Provide the [x, y] coordinate of the cell's center where the given text is located.  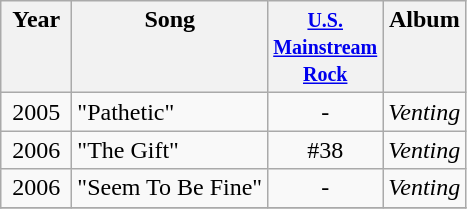
U.S. Mainstream Rock [326, 47]
Album [424, 47]
Year [36, 47]
Song [170, 47]
"The Gift" [170, 150]
"Seem To Be Fine" [170, 188]
"Pathetic" [170, 112]
#38 [326, 150]
2005 [36, 112]
